Identify which cell holds the provided text, then report its [x, y] central coordinate. 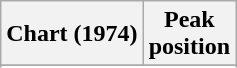
Peak position [189, 34]
Chart (1974) [72, 34]
